Locate the cell with the specified text and output its [x, y] center coordinate. 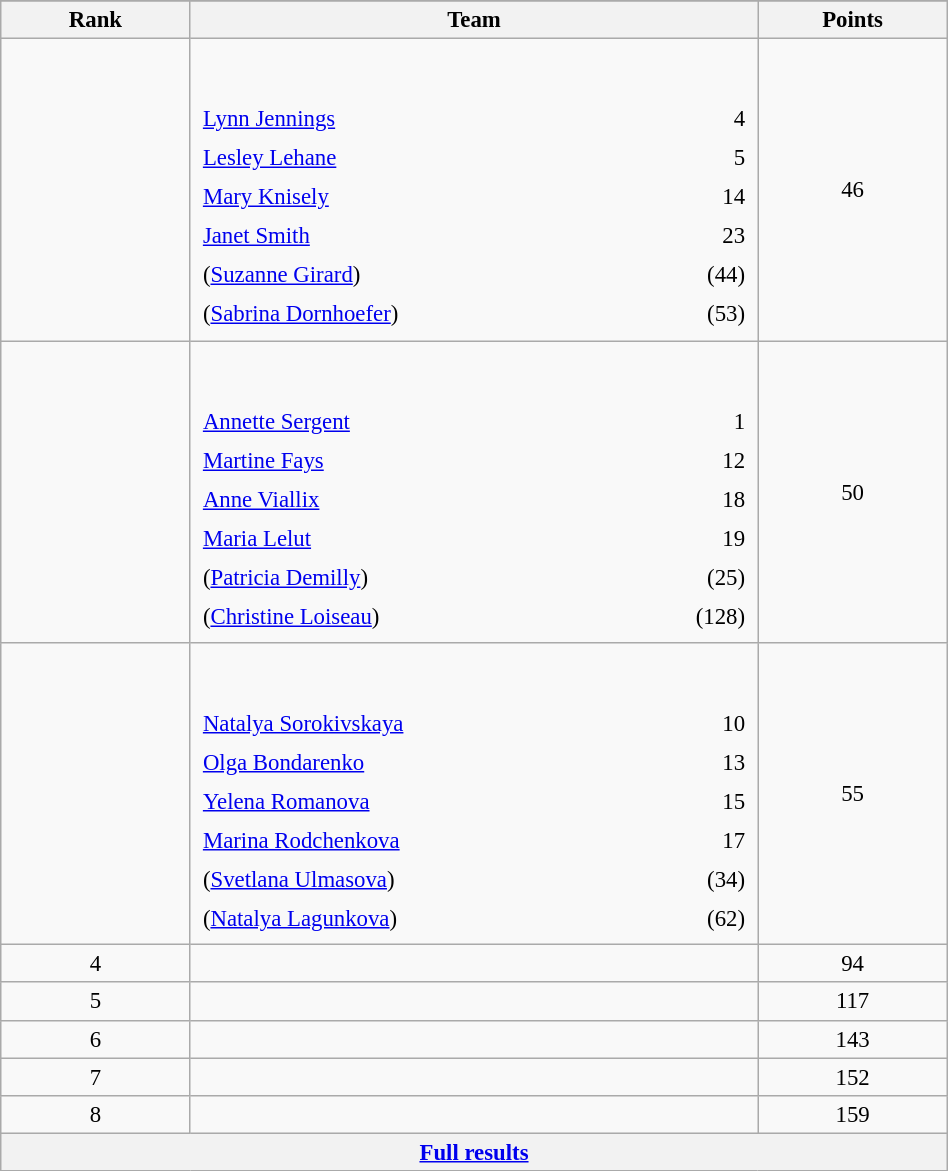
Yelena Romanova [422, 801]
Lesley Lehane [421, 158]
(44) [698, 275]
(34) [700, 880]
Natalya Sorokivskaya 10 Olga Bondarenko 13 Yelena Romanova 15 Marina Rodchenkova 17 (Svetlana Ulmasova) (34) (Natalya Lagunkova) (62) [474, 794]
(Patricia Demilly) [406, 577]
Olga Bondarenko [422, 762]
23 [698, 236]
55 [852, 794]
19 [684, 538]
Janet Smith [421, 236]
(Christine Loiseau) [406, 616]
12 [684, 460]
17 [700, 840]
Lynn Jennings 4 Lesley Lehane 5 Mary Knisely 14 Janet Smith 23 (Suzanne Girard) (44) (Sabrina Dornhoefer) (53) [474, 190]
46 [852, 190]
Rank [96, 20]
(128) [684, 616]
Lynn Jennings [421, 119]
Anne Viallix [406, 499]
50 [852, 492]
15 [700, 801]
143 [852, 1039]
7 [96, 1077]
(Sabrina Dornhoefer) [421, 314]
18 [684, 499]
Natalya Sorokivskaya [422, 723]
Maria Lelut [406, 538]
Full results [474, 1152]
(62) [700, 919]
Points [852, 20]
(53) [698, 314]
159 [852, 1114]
(25) [684, 577]
1 [684, 421]
152 [852, 1077]
Annette Sergent 1 Martine Fays 12 Anne Viallix 18 Maria Lelut 19 (Patricia Demilly) (25) (Christine Loiseau) (128) [474, 492]
Annette Sergent [406, 421]
8 [96, 1114]
Mary Knisely [421, 197]
117 [852, 1002]
14 [698, 197]
13 [700, 762]
Marina Rodchenkova [422, 840]
(Suzanne Girard) [421, 275]
10 [700, 723]
Team [474, 20]
94 [852, 964]
(Natalya Lagunkova) [422, 919]
6 [96, 1039]
(Svetlana Ulmasova) [422, 880]
Martine Fays [406, 460]
